Scan for the cell matching the given text and deliver its (x, y) coordinate at center. 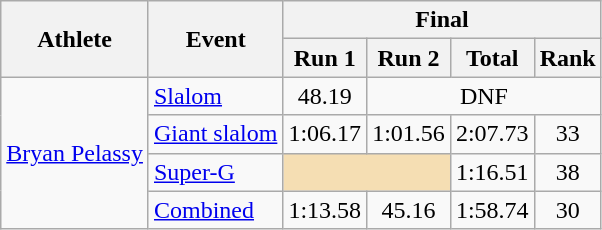
Run 1 (325, 58)
Athlete (75, 39)
1:01.56 (409, 134)
33 (568, 134)
Event (215, 39)
Run 2 (409, 58)
Total (492, 58)
Combined (215, 210)
1:13.58 (325, 210)
DNF (484, 96)
Rank (568, 58)
Giant slalom (215, 134)
Bryan Pelassy (75, 153)
1:58.74 (492, 210)
Slalom (215, 96)
Super-G (215, 172)
Final (442, 20)
1:06.17 (325, 134)
30 (568, 210)
38 (568, 172)
2:07.73 (492, 134)
1:16.51 (492, 172)
45.16 (409, 210)
48.19 (325, 96)
